Detect which cell encompasses the target text, then output its [X, Y] center coordinate. 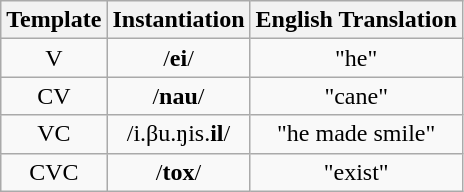
CV [54, 96]
/ei/ [178, 58]
"he made smile" [356, 134]
/nau/ [178, 96]
V [54, 58]
"exist" [356, 172]
English Translation [356, 20]
"he" [356, 58]
VC [54, 134]
/tox/ [178, 172]
/i.βu.ŋis.il/ [178, 134]
CVC [54, 172]
Instantiation [178, 20]
"cane" [356, 96]
Template [54, 20]
